Search for the cell housing the specified text and yield its [x, y] center coordinate. 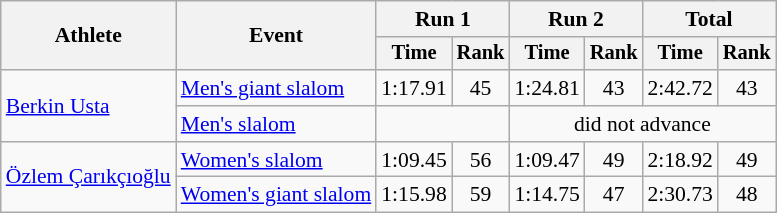
47 [614, 195]
Men's giant slalom [276, 88]
2:42.72 [680, 88]
Run 1 [442, 19]
did not advance [642, 124]
45 [481, 88]
Women's slalom [276, 160]
Event [276, 36]
59 [481, 195]
1:09.47 [546, 160]
1:24.81 [546, 88]
2:30.73 [680, 195]
Athlete [88, 36]
1:17.91 [414, 88]
1:14.75 [546, 195]
Özlem Çarıkçıoğlu [88, 178]
Berkin Usta [88, 106]
Women's giant slalom [276, 195]
56 [481, 160]
Men's slalom [276, 124]
1:09.45 [414, 160]
1:15.98 [414, 195]
Run 2 [576, 19]
48 [747, 195]
Total [708, 19]
2:18.92 [680, 160]
